Capture the cell that displays the provided text and extract its (X, Y) central coordinate. 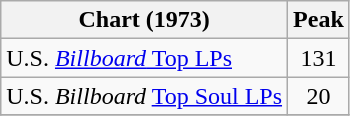
Chart (1973) (144, 20)
131 (319, 58)
U.S. Billboard Top LPs (144, 58)
Peak (319, 20)
U.S. Billboard Top Soul LPs (144, 96)
20 (319, 96)
